For the text-containing cell, return its midpoint in [X, Y] coordinate format. 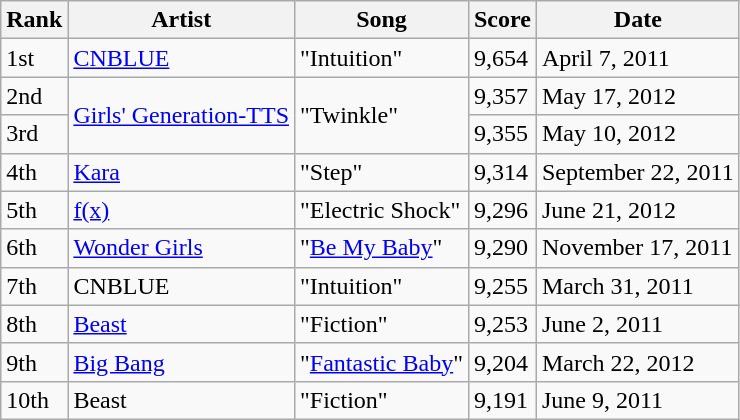
9,204 [502, 362]
7th [34, 286]
Song [382, 20]
6th [34, 248]
9,253 [502, 324]
April 7, 2011 [638, 58]
"Electric Shock" [382, 210]
"Twinkle" [382, 115]
f(x) [182, 210]
9,654 [502, 58]
June 21, 2012 [638, 210]
8th [34, 324]
9,290 [502, 248]
"Step" [382, 172]
9,357 [502, 96]
Rank [34, 20]
Kara [182, 172]
March 31, 2011 [638, 286]
June 9, 2011 [638, 400]
5th [34, 210]
Wonder Girls [182, 248]
"Be My Baby" [382, 248]
May 17, 2012 [638, 96]
March 22, 2012 [638, 362]
September 22, 2011 [638, 172]
1st [34, 58]
9,296 [502, 210]
Artist [182, 20]
Date [638, 20]
9,191 [502, 400]
4th [34, 172]
3rd [34, 134]
9th [34, 362]
May 10, 2012 [638, 134]
9,355 [502, 134]
June 2, 2011 [638, 324]
9,255 [502, 286]
"Fantastic Baby" [382, 362]
2nd [34, 96]
November 17, 2011 [638, 248]
Big Bang [182, 362]
9,314 [502, 172]
10th [34, 400]
Girls' Generation-TTS [182, 115]
Score [502, 20]
